Capture the cell that displays the provided text and extract its [x, y] central coordinate. 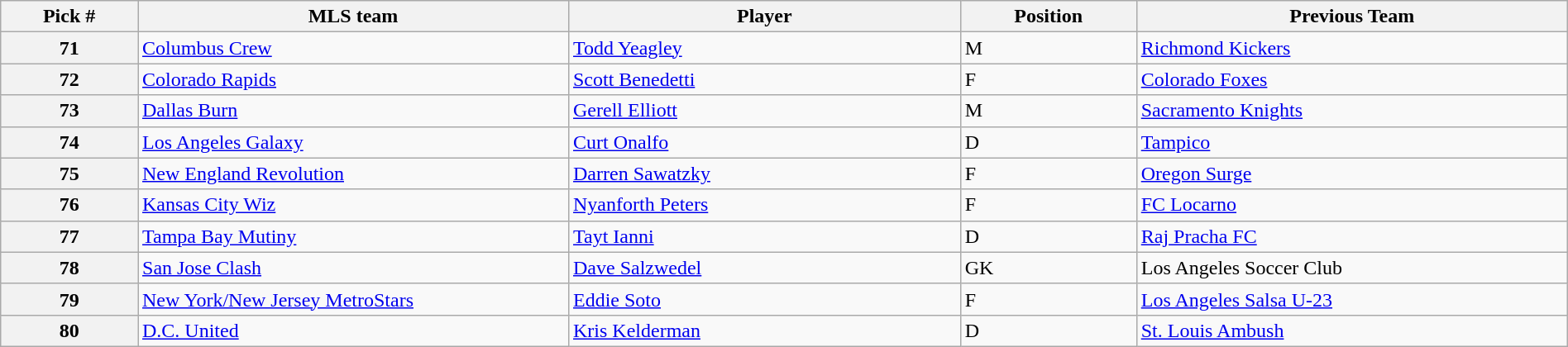
Kansas City Wiz [352, 205]
New York/New Jersey MetroStars [352, 299]
72 [69, 79]
Tampico [1351, 142]
MLS team [352, 17]
Curt Onalfo [764, 142]
Todd Yeagley [764, 48]
Player [764, 17]
Pick # [69, 17]
76 [69, 205]
Dallas Burn [352, 111]
80 [69, 330]
Colorado Rapids [352, 79]
San Jose Clash [352, 268]
Dave Salzwedel [764, 268]
Sacramento Knights [1351, 111]
75 [69, 173]
79 [69, 299]
Nyanforth Peters [764, 205]
73 [69, 111]
New England Revolution [352, 173]
Los Angeles Salsa U-23 [1351, 299]
78 [69, 268]
D.C. United [352, 330]
77 [69, 236]
FC Locarno [1351, 205]
Los Angeles Soccer Club [1351, 268]
GK [1049, 268]
Position [1049, 17]
Tampa Bay Mutiny [352, 236]
74 [69, 142]
71 [69, 48]
Scott Benedetti [764, 79]
Gerell Elliott [764, 111]
Colorado Foxes [1351, 79]
Previous Team [1351, 17]
Columbus Crew [352, 48]
Eddie Soto [764, 299]
Kris Kelderman [764, 330]
Tayt Ianni [764, 236]
Darren Sawatzky [764, 173]
St. Louis Ambush [1351, 330]
Los Angeles Galaxy [352, 142]
Richmond Kickers [1351, 48]
Raj Pracha FC [1351, 236]
Oregon Surge [1351, 173]
